Pinpoint the cell where the given text exists, returning its (X, Y) midpoint coordinate. 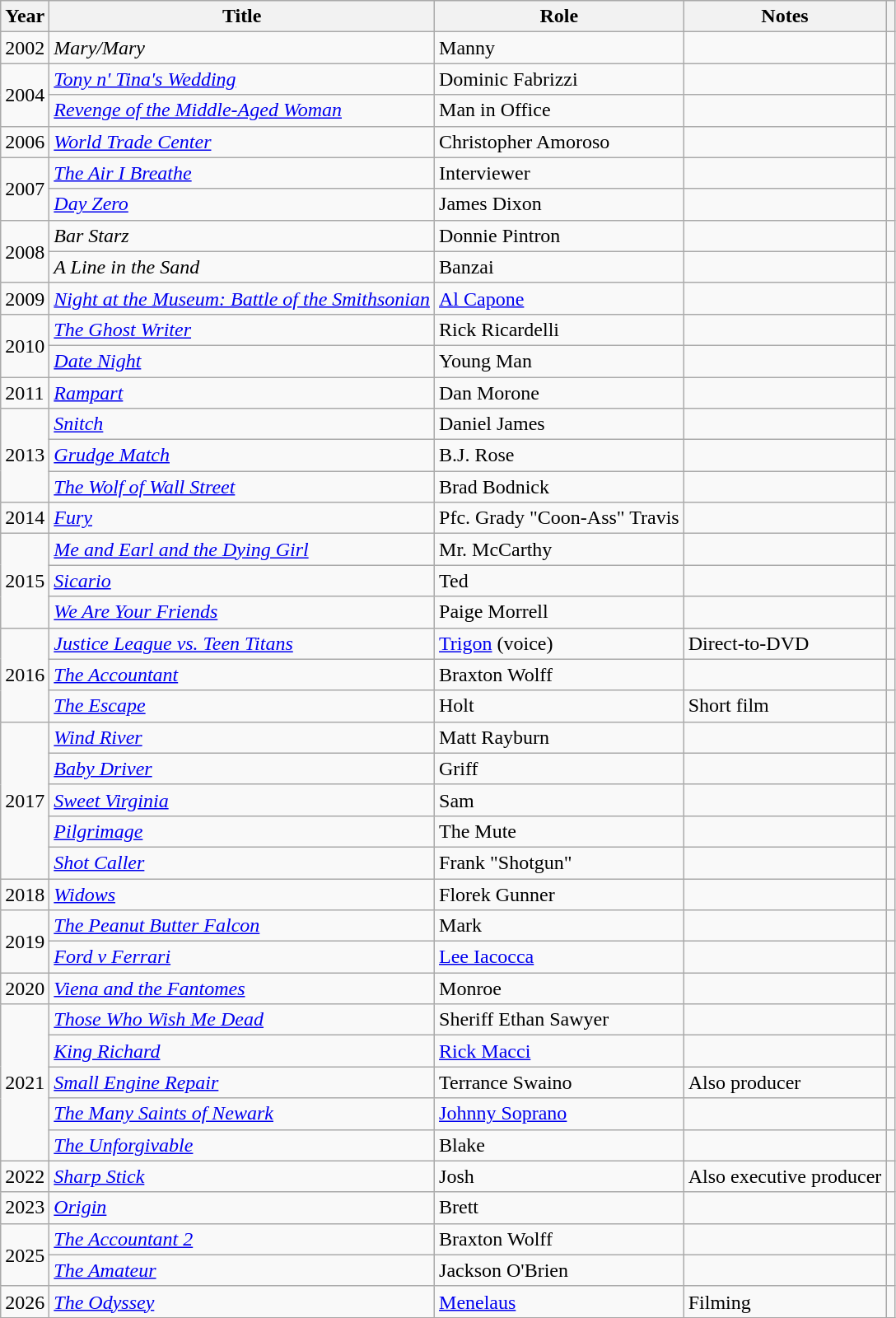
2019 (25, 942)
Rampart (242, 393)
2010 (25, 345)
Young Man (560, 361)
Matt Rayburn (560, 737)
Dominic Fabrizzi (560, 79)
2016 (25, 675)
Shot Caller (242, 862)
Bar Starz (242, 236)
Baby Driver (242, 769)
Rick Ricardelli (560, 329)
Snitch (242, 424)
Tony n' Tina's Wedding (242, 79)
We Are Your Friends (242, 612)
The Escape (242, 706)
Viena and the Fantomes (242, 988)
Josh (560, 1176)
A Line in the Sand (242, 267)
Lee Iacocca (560, 957)
Also producer (785, 1082)
Night at the Museum: Battle of the Smithsonian (242, 298)
Pfc. Grady "Coon-Ass" Travis (560, 518)
2015 (25, 581)
The Peanut Butter Falcon (242, 926)
2025 (25, 1255)
Florek Gunner (560, 894)
Sheriff Ethan Sawyer (560, 1020)
2021 (25, 1082)
Ted (560, 581)
2004 (25, 95)
World Trade Center (242, 142)
Mr. McCarthy (560, 549)
Justice League vs. Teen Titans (242, 643)
Griff (560, 769)
2011 (25, 393)
Short film (785, 706)
Johnny Soprano (560, 1114)
2008 (25, 251)
The Odyssey (242, 1302)
Manny (560, 48)
James Dixon (560, 204)
2018 (25, 894)
Interviewer (560, 173)
The Air I Breathe (242, 173)
Role (560, 16)
The Wolf of Wall Street (242, 487)
Sicario (242, 581)
Mark (560, 926)
2022 (25, 1176)
2002 (25, 48)
2026 (25, 1302)
Man in Office (560, 110)
2013 (25, 456)
Pilgrimage (242, 831)
Those Who Wish Me Dead (242, 1020)
Donnie Pintron (560, 236)
Direct-to-DVD (785, 643)
Menelaus (560, 1302)
King Richard (242, 1051)
Terrance Swaino (560, 1082)
Frank "Shotgun" (560, 862)
Date Night (242, 361)
Filming (785, 1302)
Notes (785, 16)
The Unforgivable (242, 1145)
Also executive producer (785, 1176)
Title (242, 16)
Ford v Ferrari (242, 957)
Christopher Amoroso (560, 142)
2023 (25, 1208)
Widows (242, 894)
Small Engine Repair (242, 1082)
Blake (560, 1145)
The Amateur (242, 1270)
Jackson O'Brien (560, 1270)
2017 (25, 800)
2014 (25, 518)
Banzai (560, 267)
Sam (560, 800)
Grudge Match (242, 456)
The Accountant 2 (242, 1239)
The Ghost Writer (242, 329)
Me and Earl and the Dying Girl (242, 549)
Day Zero (242, 204)
Trigon (voice) (560, 643)
Sweet Virginia (242, 800)
Daniel James (560, 424)
Holt (560, 706)
2009 (25, 298)
Mary/Mary (242, 48)
Paige Morrell (560, 612)
Rick Macci (560, 1051)
Wind River (242, 737)
B.J. Rose (560, 456)
2007 (25, 189)
Monroe (560, 988)
Sharp Stick (242, 1176)
Fury (242, 518)
The Accountant (242, 675)
Origin (242, 1208)
Revenge of the Middle-Aged Woman (242, 110)
Year (25, 16)
Brad Bodnick (560, 487)
The Many Saints of Newark (242, 1114)
Brett (560, 1208)
The Mute (560, 831)
Al Capone (560, 298)
2006 (25, 142)
Dan Morone (560, 393)
2020 (25, 988)
